Detect which cell encompasses the target text, then output its (X, Y) center coordinate. 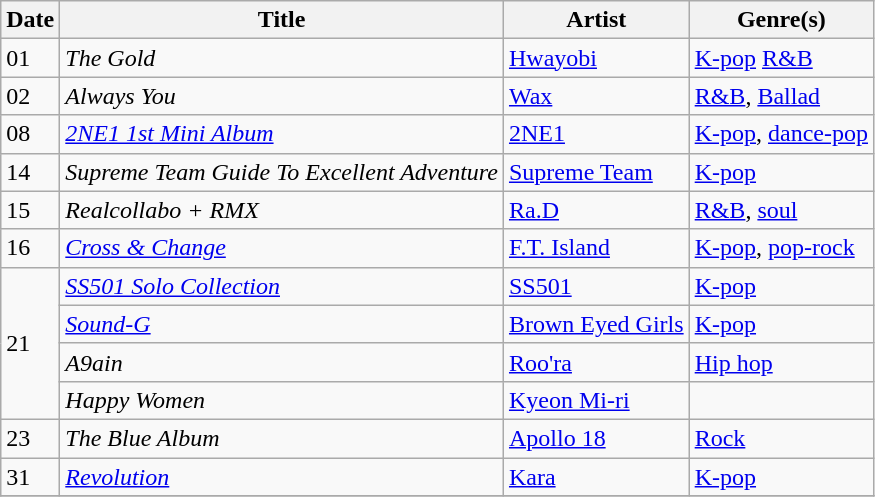
F.T. Island (596, 248)
Rock (781, 438)
Happy Women (282, 400)
Date (30, 20)
Supreme Team (596, 172)
Hip hop (781, 362)
02 (30, 96)
Kara (596, 477)
Brown Eyed Girls (596, 324)
2NE1 1st Mini Album (282, 134)
Realcollabo + RMX (282, 210)
Hwayobi (596, 58)
The Gold (282, 58)
Artist (596, 20)
Apollo 18 (596, 438)
2NE1 (596, 134)
Supreme Team Guide To Excellent Adventure (282, 172)
Cross & Change (282, 248)
K-pop, pop-rock (781, 248)
R&B, Ballad (781, 96)
Ra.D (596, 210)
16 (30, 248)
R&B, soul (781, 210)
Sound-G (282, 324)
Genre(s) (781, 20)
Roo'ra (596, 362)
K-pop R&B (781, 58)
31 (30, 477)
The Blue Album (282, 438)
14 (30, 172)
Always You (282, 96)
21 (30, 343)
01 (30, 58)
Revolution (282, 477)
Kyeon Mi-ri (596, 400)
SS501 Solo Collection (282, 286)
23 (30, 438)
K-pop, dance-pop (781, 134)
15 (30, 210)
A9ain (282, 362)
08 (30, 134)
Title (282, 20)
SS501 (596, 286)
Wax (596, 96)
